Identify which cell holds the provided text, then report its (X, Y) central coordinate. 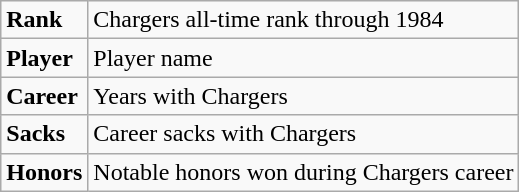
Player name (304, 58)
Chargers all-time rank through 1984 (304, 20)
Years with Chargers (304, 96)
Honors (44, 172)
Notable honors won during Chargers career (304, 172)
Rank (44, 20)
Career (44, 96)
Career sacks with Chargers (304, 134)
Player (44, 58)
Sacks (44, 134)
